Provide the (X, Y) coordinate of the cell's center where the given text is located.  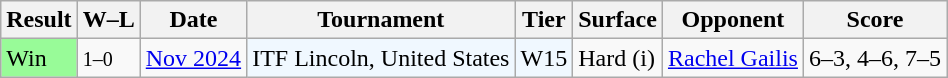
Result (39, 20)
Score (874, 20)
Opponent (732, 20)
ITF Lincoln, United States (381, 58)
Nov 2024 (193, 58)
6–3, 4–6, 7–5 (874, 58)
Hard (i) (618, 58)
W–L (108, 20)
Surface (618, 20)
Tournament (381, 20)
Win (39, 58)
Date (193, 20)
W15 (544, 58)
Rachel Gailis (732, 58)
Tier (544, 20)
1–0 (108, 58)
